Scan for the cell matching the given text and deliver its (x, y) coordinate at center. 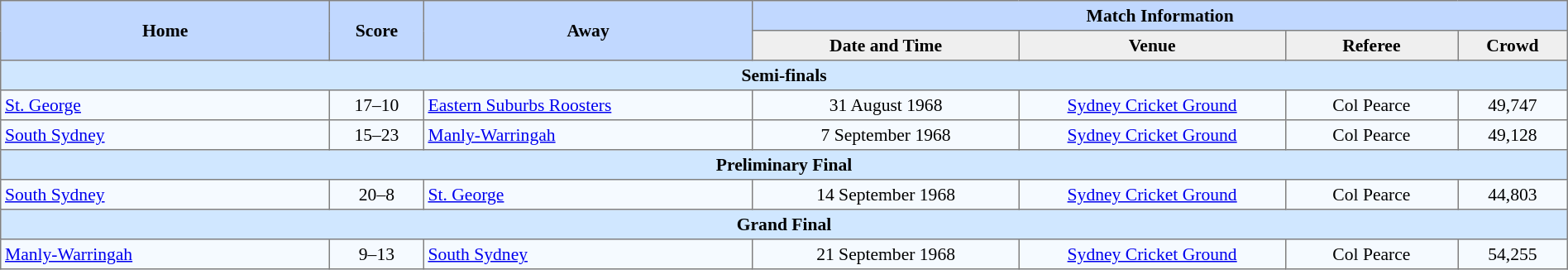
Preliminary Final (784, 165)
20–8 (377, 195)
Date and Time (886, 46)
49,128 (1513, 135)
Match Information (1159, 16)
54,255 (1513, 254)
Venue (1152, 46)
17–10 (377, 105)
49,747 (1513, 105)
Away (588, 31)
Eastern Suburbs Roosters (588, 105)
Referee (1371, 46)
21 September 1968 (886, 254)
15–23 (377, 135)
Semi-finals (784, 75)
Crowd (1513, 46)
7 September 1968 (886, 135)
31 August 1968 (886, 105)
Home (165, 31)
Score (377, 31)
44,803 (1513, 195)
Grand Final (784, 224)
9–13 (377, 254)
14 September 1968 (886, 195)
